Return [X, Y] of the center of cell containing provided text 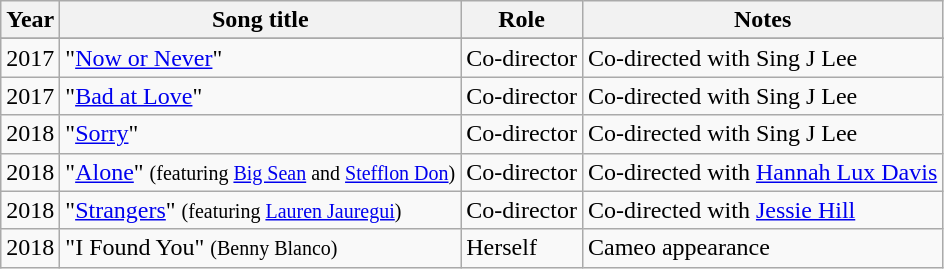
"Sorry" [260, 134]
"Now or Never" [260, 58]
Herself [522, 248]
"Alone" (featuring Big Sean and Stefflon Don) [260, 172]
Year [30, 20]
Co-directed with Hannah Lux Davis [762, 172]
"Strangers" (featuring Lauren Jauregui) [260, 210]
Role [522, 20]
Song title [260, 20]
"I Found You" (Benny Blanco) [260, 248]
Notes [762, 20]
"Bad at Love" [260, 96]
Cameo appearance [762, 248]
Co-directed with Jessie Hill [762, 210]
